Determine the [x, y] coordinate at the center of the cell enclosing the given text.  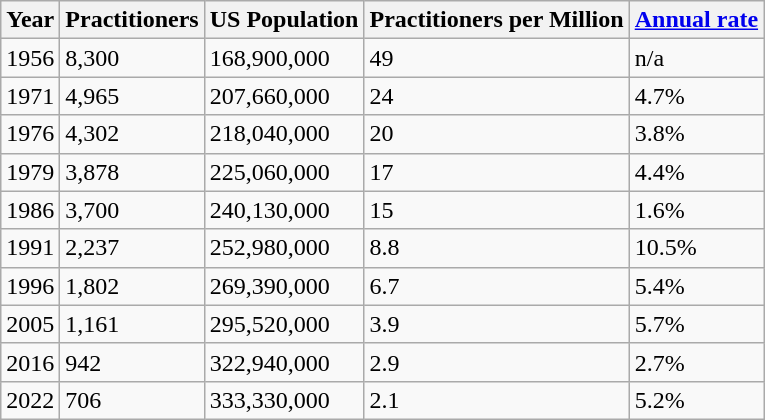
1956 [30, 58]
Practitioners [132, 20]
2022 [30, 400]
24 [496, 96]
8,300 [132, 58]
295,520,000 [284, 324]
4.4% [696, 172]
1979 [30, 172]
207,660,000 [284, 96]
4,302 [132, 134]
2.7% [696, 362]
4,965 [132, 96]
8.8 [496, 248]
5.7% [696, 324]
Year [30, 20]
2.9 [496, 362]
706 [132, 400]
1,161 [132, 324]
Practitioners per Million [496, 20]
240,130,000 [284, 210]
1991 [30, 248]
333,330,000 [284, 400]
15 [496, 210]
225,060,000 [284, 172]
4.7% [696, 96]
942 [132, 362]
3.8% [696, 134]
Annual rate [696, 20]
252,980,000 [284, 248]
2,237 [132, 248]
3,700 [132, 210]
2005 [30, 324]
1996 [30, 286]
5.2% [696, 400]
1986 [30, 210]
218,040,000 [284, 134]
1971 [30, 96]
1,802 [132, 286]
168,900,000 [284, 58]
n/a [696, 58]
3,878 [132, 172]
6.7 [496, 286]
2016 [30, 362]
5.4% [696, 286]
US Population [284, 20]
269,390,000 [284, 286]
2.1 [496, 400]
322,940,000 [284, 362]
3.9 [496, 324]
17 [496, 172]
1976 [30, 134]
10.5% [696, 248]
49 [496, 58]
20 [496, 134]
1.6% [696, 210]
